Scan for the cell matching the given text and deliver its (x, y) coordinate at center. 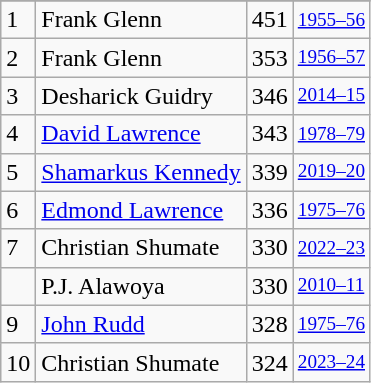
3 (18, 96)
David Lawrence (141, 134)
324 (270, 362)
9 (18, 324)
Shamarkus Kennedy (141, 172)
2 (18, 58)
1978–79 (331, 134)
6 (18, 210)
Desharick Guidry (141, 96)
10 (18, 362)
4 (18, 134)
2014–15 (331, 96)
2022–23 (331, 248)
346 (270, 96)
Edmond Lawrence (141, 210)
John Rudd (141, 324)
P.J. Alawoya (141, 286)
328 (270, 324)
339 (270, 172)
451 (270, 20)
5 (18, 172)
336 (270, 210)
1955–56 (331, 20)
2010–11 (331, 286)
343 (270, 134)
2023–24 (331, 362)
2019–20 (331, 172)
7 (18, 248)
353 (270, 58)
1 (18, 20)
1956–57 (331, 58)
